Search for the cell housing the specified text and yield its [x, y] center coordinate. 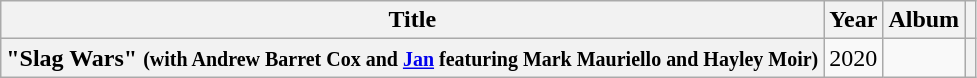
Year [854, 20]
2020 [854, 58]
Title [412, 20]
"Slag Wars" (with Andrew Barret Cox and Jan featuring Mark Mauriello and Hayley Moir) [412, 58]
Album [924, 20]
